Scan for the cell matching the given text and deliver its [X, Y] coordinate at center. 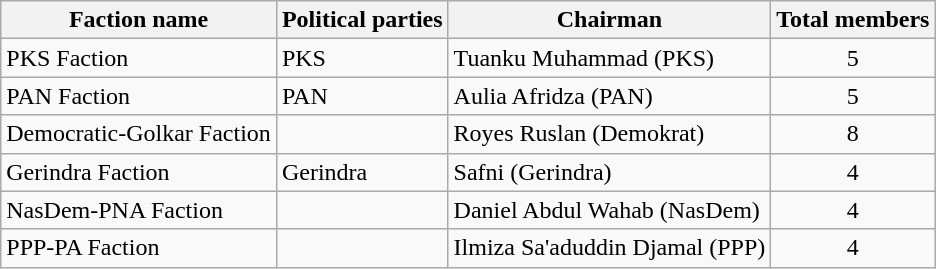
Ilmiza Sa'aduddin Djamal (PPP) [610, 248]
PAN Faction [139, 96]
Tuanku Muhammad (PKS) [610, 58]
PPP-PA Faction [139, 248]
NasDem-PNA Faction [139, 210]
PAN [362, 96]
PKS Faction [139, 58]
Daniel Abdul Wahab (NasDem) [610, 210]
Total members [853, 20]
Safni (Gerindra) [610, 172]
Faction name [139, 20]
Gerindra [362, 172]
Chairman [610, 20]
Aulia Afridza (PAN) [610, 96]
Royes Ruslan (Demokrat) [610, 134]
Gerindra Faction [139, 172]
8 [853, 134]
Political parties [362, 20]
PKS [362, 58]
Democratic-Golkar Faction [139, 134]
